Search for the cell housing the specified text and yield its (x, y) center coordinate. 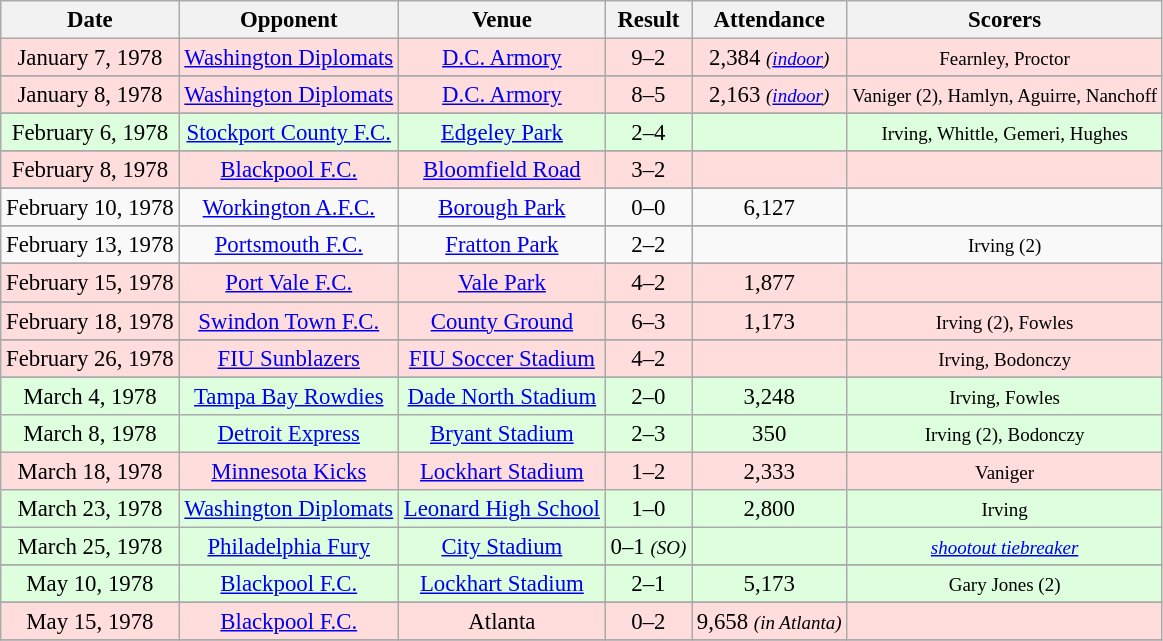
Bloomfield Road (502, 170)
3,248 (770, 396)
8–5 (648, 95)
March 23, 1978 (90, 509)
Fratton Park (502, 245)
350 (770, 433)
2–2 (648, 245)
Scorers (1004, 20)
January 8, 1978 (90, 95)
February 18, 1978 (90, 321)
Philadelphia Fury (288, 546)
February 6, 1978 (90, 133)
9–2 (648, 58)
Irving (1004, 509)
2,384 (indoor) (770, 58)
6,127 (770, 208)
February 8, 1978 (90, 170)
2,163 (indoor) (770, 95)
2,800 (770, 509)
Atlanta (502, 621)
City Stadium (502, 546)
March 4, 1978 (90, 396)
2–0 (648, 396)
0–0 (648, 208)
March 8, 1978 (90, 433)
2–4 (648, 133)
5,173 (770, 584)
Fearnley, Proctor (1004, 58)
Detroit Express (288, 433)
FIU Sunblazers (288, 358)
2,333 (770, 471)
Borough Park (502, 208)
Vale Park (502, 283)
Irving (2), Bodonczy (1004, 433)
Date (90, 20)
February 15, 1978 (90, 283)
Gary Jones (2) (1004, 584)
1,173 (770, 321)
January 7, 1978 (90, 58)
May 10, 1978 (90, 584)
Dade North Stadium (502, 396)
Leonard High School (502, 509)
Attendance (770, 20)
March 25, 1978 (90, 546)
FIU Soccer Stadium (502, 358)
1,877 (770, 283)
February 26, 1978 (90, 358)
Tampa Bay Rowdies (288, 396)
Irving, Fowles (1004, 396)
March 18, 1978 (90, 471)
February 10, 1978 (90, 208)
Venue (502, 20)
February 13, 1978 (90, 245)
County Ground (502, 321)
2–1 (648, 584)
0–2 (648, 621)
Irving, Whittle, Gemeri, Hughes (1004, 133)
1–2 (648, 471)
Stockport County F.C. (288, 133)
Opponent (288, 20)
Workington A.F.C. (288, 208)
Port Vale F.C. (288, 283)
May 15, 1978 (90, 621)
Edgeley Park (502, 133)
Irving (2) (1004, 245)
Minnesota Kicks (288, 471)
Swindon Town F.C. (288, 321)
9,658 (in Atlanta) (770, 621)
shootout tiebreaker (1004, 546)
Result (648, 20)
Vaniger (1004, 471)
6–3 (648, 321)
Portsmouth F.C. (288, 245)
Vaniger (2), Hamlyn, Aguirre, Nanchoff (1004, 95)
3–2 (648, 170)
Irving (2), Fowles (1004, 321)
Irving, Bodonczy (1004, 358)
2–3 (648, 433)
1–0 (648, 509)
Bryant Stadium (502, 433)
0–1 (SO) (648, 546)
